Provide the (x, y) coordinate of the cell's center where the given text is located.  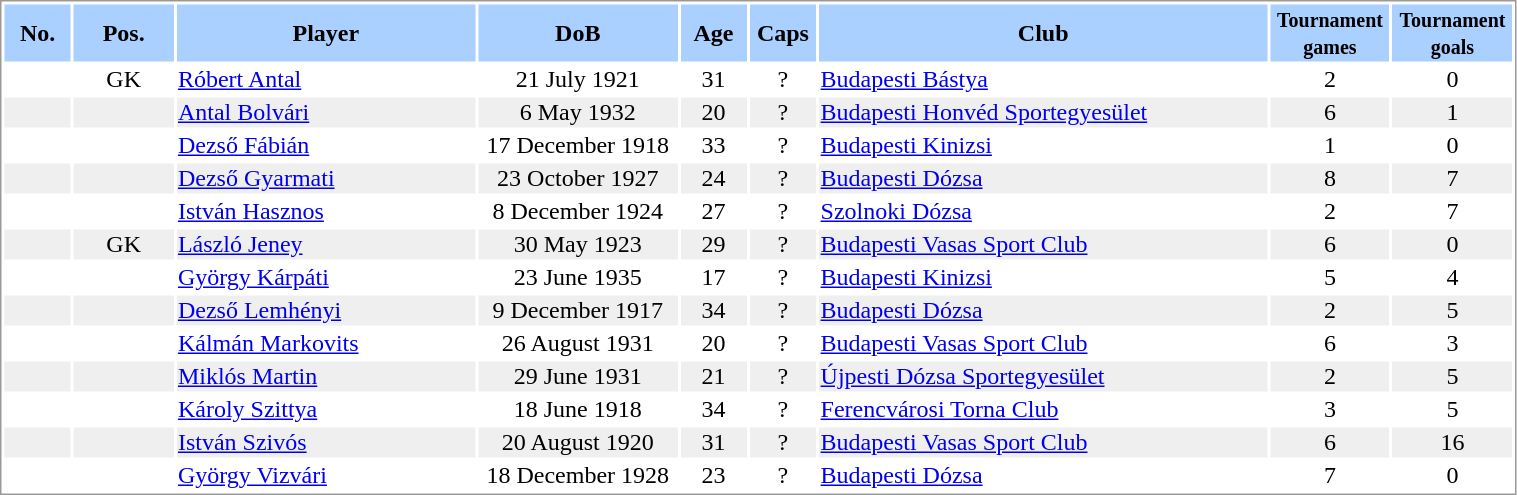
István Szivós (326, 443)
26 August 1931 (578, 343)
29 June 1931 (578, 377)
17 December 1918 (578, 145)
Tournamentgames (1330, 32)
8 (1330, 179)
Budapesti Bástya (1043, 79)
Caps (783, 32)
33 (713, 145)
27 (713, 211)
21 (713, 377)
8 December 1924 (578, 211)
29 (713, 245)
21 July 1921 (578, 79)
4 (1453, 277)
Miklós Martin (326, 377)
17 (713, 277)
Age (713, 32)
Kálmán Markovits (326, 343)
18 June 1918 (578, 409)
Player (326, 32)
Tournamentgoals (1453, 32)
Újpesti Dózsa Sportegyesület (1043, 377)
DoB (578, 32)
Budapesti Honvéd Sportegyesület (1043, 113)
16 (1453, 443)
18 December 1928 (578, 475)
Antal Bolvári (326, 113)
György Vizvári (326, 475)
30 May 1923 (578, 245)
23 June 1935 (578, 277)
Dezső Lemhényi (326, 311)
Club (1043, 32)
Dezső Fábián (326, 145)
6 May 1932 (578, 113)
István Hasznos (326, 211)
20 August 1920 (578, 443)
9 December 1917 (578, 311)
Ferencvárosi Torna Club (1043, 409)
No. (37, 32)
György Kárpáti (326, 277)
Pos. (124, 32)
Szolnoki Dózsa (1043, 211)
Károly Szittya (326, 409)
23 October 1927 (578, 179)
Róbert Antal (326, 79)
László Jeney (326, 245)
23 (713, 475)
Dezső Gyarmati (326, 179)
24 (713, 179)
